From the cell containing the given text, extract its center point as [x, y] coordinate. 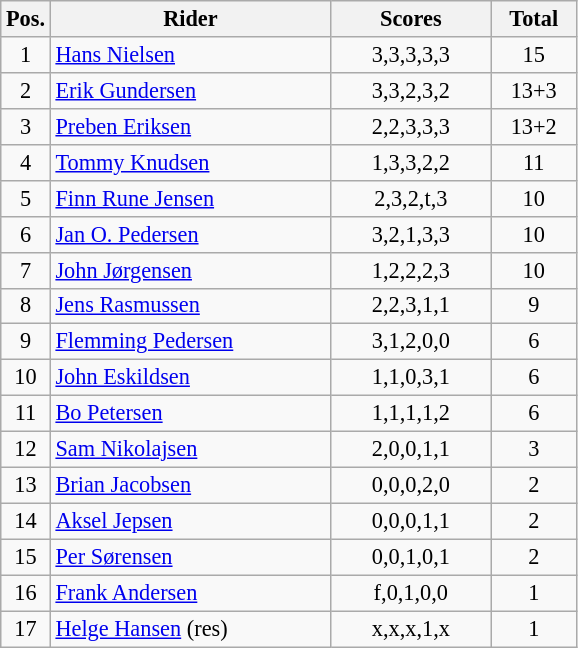
8 [26, 306]
x,x,x,1,x [411, 629]
12 [26, 450]
0,0,0,2,0 [411, 485]
2,2,3,3,3 [411, 126]
Flemming Pedersen [190, 342]
17 [26, 629]
13 [26, 485]
Jens Rasmussen [190, 306]
Scores [411, 19]
13+3 [534, 90]
2,3,2,t,3 [411, 198]
7 [26, 270]
Preben Eriksen [190, 126]
1,2,2,2,3 [411, 270]
3,1,2,0,0 [411, 342]
Erik Gundersen [190, 90]
Aksel Jepsen [190, 521]
John Eskildsen [190, 378]
Jan O. Pedersen [190, 234]
Rider [190, 19]
4 [26, 162]
1,3,3,2,2 [411, 162]
1,1,1,1,2 [411, 414]
13+2 [534, 126]
3,3,3,3,3 [411, 55]
2,0,0,1,1 [411, 450]
f,0,1,0,0 [411, 593]
Finn Rune Jensen [190, 198]
John Jørgensen [190, 270]
Per Sørensen [190, 557]
Pos. [26, 19]
0,0,0,1,1 [411, 521]
Helge Hansen (res) [190, 629]
Total [534, 19]
3,3,2,3,2 [411, 90]
Bo Petersen [190, 414]
2,2,3,1,1 [411, 306]
Sam Nikolajsen [190, 450]
Brian Jacobsen [190, 485]
0,0,1,0,1 [411, 557]
14 [26, 521]
Tommy Knudsen [190, 162]
5 [26, 198]
1,1,0,3,1 [411, 378]
3,2,1,3,3 [411, 234]
16 [26, 593]
Hans Nielsen [190, 55]
Frank Andersen [190, 593]
